Pinpoint the cell where the given text exists, returning its (x, y) midpoint coordinate. 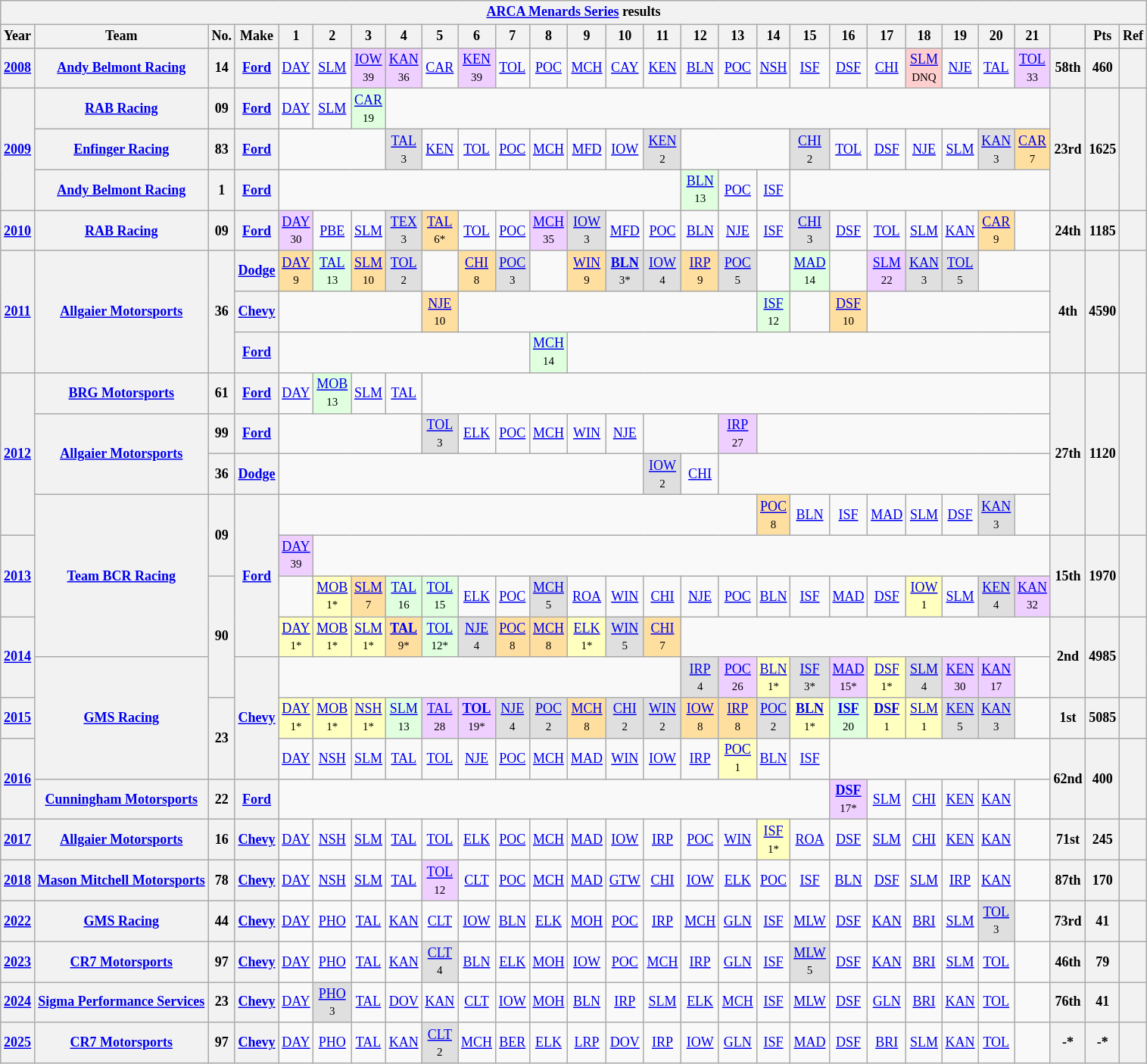
TOL12* (440, 636)
SLM22 (887, 271)
BLN3* (625, 271)
DSF10 (848, 312)
MCH14 (548, 353)
MLW5 (810, 962)
21 (1033, 36)
CHI3 (810, 231)
71st (1068, 840)
ISF3* (810, 677)
PBE (332, 231)
44 (221, 921)
Cunningham Motorsports (121, 799)
KEN5 (960, 718)
76th (1068, 1003)
TEX3 (404, 231)
Pts (1102, 36)
WIN9 (588, 271)
TAL9* (404, 636)
KEN39 (477, 68)
BLN13 (700, 190)
CHI7 (662, 636)
KEN2 (662, 149)
SLM1 (924, 718)
MCH5 (548, 596)
TOL33 (1033, 68)
2009 (18, 150)
78 (221, 881)
2018 (18, 881)
POC5 (737, 271)
12 (700, 36)
3 (369, 36)
NSH1* (369, 718)
Ref (1133, 36)
MAD14 (810, 271)
CAY (625, 68)
6 (477, 36)
13 (737, 36)
MAD15* (848, 677)
27th (1068, 454)
5 (440, 36)
62nd (1068, 779)
DAY9 (296, 271)
Team (121, 36)
87th (1068, 881)
BRG Motorsports (121, 393)
KAN36 (404, 68)
79 (1102, 962)
DSF1* (887, 677)
2017 (18, 840)
IRP4 (700, 677)
2nd (1068, 657)
IOW39 (369, 68)
SLM4 (924, 677)
TAL6* (440, 231)
2024 (18, 1003)
BER (512, 1043)
TAL28 (440, 718)
KEN30 (960, 677)
WIN5 (625, 636)
1970 (1102, 575)
NJE10 (440, 312)
SLMDNQ (924, 68)
CAR7 (1033, 149)
2022 (18, 921)
IOW2 (662, 474)
DSF1 (887, 718)
GTW (625, 881)
1st (1068, 718)
99 (221, 434)
11 (662, 36)
170 (1102, 881)
ELK1* (588, 636)
IRP27 (737, 434)
DSF17* (848, 799)
KAN32 (1033, 596)
61 (221, 393)
2014 (18, 657)
2012 (18, 454)
TOL15 (440, 596)
24th (1068, 231)
22 (221, 799)
IRP9 (700, 271)
245 (1102, 840)
DAY39 (296, 555)
2010 (18, 231)
CLT2 (440, 1043)
4th (1068, 312)
TAL13 (332, 271)
83 (221, 149)
Year (18, 36)
WIN2 (662, 718)
IOW1 (924, 596)
20 (996, 36)
2023 (18, 962)
1185 (1102, 231)
15 (810, 36)
90 (221, 637)
POC1 (737, 759)
Mason Mitchell Motorsports (121, 881)
MCH35 (548, 231)
2013 (18, 575)
IRP8 (737, 718)
15th (1068, 575)
CHI8 (477, 271)
23rd (1068, 150)
460 (1102, 68)
1120 (1102, 454)
SLM13 (404, 718)
TOL19* (477, 718)
2008 (18, 68)
9 (588, 36)
TOL2 (404, 271)
2011 (18, 312)
SLM7 (369, 596)
Team BCR Racing (121, 575)
TAL3 (404, 149)
CLT4 (440, 962)
KAN17 (996, 677)
IOW3 (588, 231)
7 (512, 36)
Sigma Performance Services (121, 1003)
CAR9 (996, 231)
DAY30 (296, 231)
5085 (1102, 718)
ISF20 (848, 718)
4590 (1102, 312)
IOW8 (700, 718)
MOB13 (332, 393)
4 (404, 36)
POC26 (737, 677)
2015 (18, 718)
No. (221, 36)
8 (548, 36)
ISF1* (774, 840)
SLM1* (369, 636)
10 (625, 36)
IOW4 (662, 271)
2 (332, 36)
17 (887, 36)
ARCA Menards Series results (574, 12)
SLM10 (369, 271)
TAL16 (404, 596)
400 (1102, 779)
PHO3 (332, 1003)
46th (1068, 962)
Make (257, 36)
4985 (1102, 657)
19 (960, 36)
2016 (18, 779)
TOL5 (960, 271)
18 (924, 36)
CAR (440, 68)
ISF12 (774, 312)
CAR19 (369, 109)
2025 (18, 1043)
1625 (1102, 150)
73rd (1068, 921)
Enfinger Racing (121, 149)
KEN4 (996, 596)
TOL12 (440, 881)
POC3 (512, 271)
LRP (588, 1043)
58th (1068, 68)
